Identify which cell holds the provided text, then report its [x, y] central coordinate. 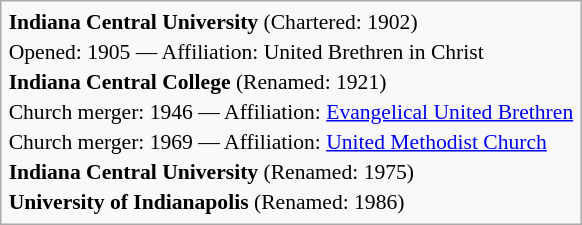
Opened: 1905 — Affiliation: United Brethren in Christ [291, 51]
Church merger: 1946 — Affiliation: Evangelical United Brethren [291, 111]
Indiana Central University (Chartered: 1902) [291, 21]
Indiana Central University (Renamed: 1975) [291, 171]
Church merger: 1969 — Affiliation: United Methodist Church [291, 141]
Indiana Central College (Renamed: 1921) [291, 81]
University of Indianapolis (Renamed: 1986) [291, 201]
